Capture the cell that displays the provided text and extract its [X, Y] central coordinate. 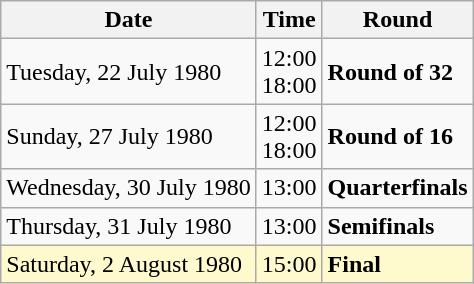
Saturday, 2 August 1980 [129, 264]
Date [129, 20]
Thursday, 31 July 1980 [129, 226]
15:00 [289, 264]
Tuesday, 22 July 1980 [129, 72]
Round of 16 [398, 136]
Sunday, 27 July 1980 [129, 136]
Time [289, 20]
Round of 32 [398, 72]
Semifinals [398, 226]
Wednesday, 30 July 1980 [129, 188]
Round [398, 20]
Final [398, 264]
Quarterfinals [398, 188]
